Scan for the cell matching the given text and deliver its [X, Y] coordinate at center. 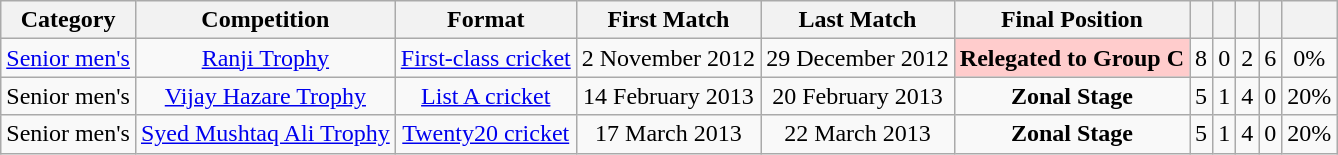
Last Match [858, 20]
Ranji Trophy [265, 58]
Final Position [1072, 20]
List A cricket [486, 96]
Relegated to Group C [1072, 58]
First Match [668, 20]
6 [1270, 58]
Format [486, 20]
29 December 2012 [858, 58]
0% [1310, 58]
2 [1248, 58]
8 [1202, 58]
20 February 2013 [858, 96]
Vijay Hazare Trophy [265, 96]
17 March 2013 [668, 134]
Syed Mushtaq Ali Trophy [265, 134]
2 November 2012 [668, 58]
Competition [265, 20]
First-class cricket [486, 58]
Twenty20 cricket [486, 134]
Category [68, 20]
22 March 2013 [858, 134]
14 February 2013 [668, 96]
